Locate the cell with the specified text and output its (X, Y) center coordinate. 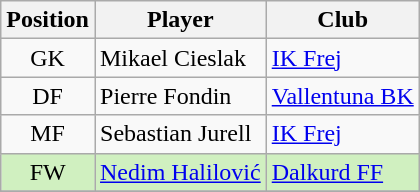
MF (48, 134)
Club (342, 20)
Vallentuna BK (342, 96)
FW (48, 172)
Sebastian Jurell (180, 134)
Dalkurd FF (342, 172)
GK (48, 58)
Nedim Halilović (180, 172)
Player (180, 20)
Mikael Cieslak (180, 58)
Position (48, 20)
DF (48, 96)
Pierre Fondin (180, 96)
